Capture the cell that displays the provided text and extract its [X, Y] central coordinate. 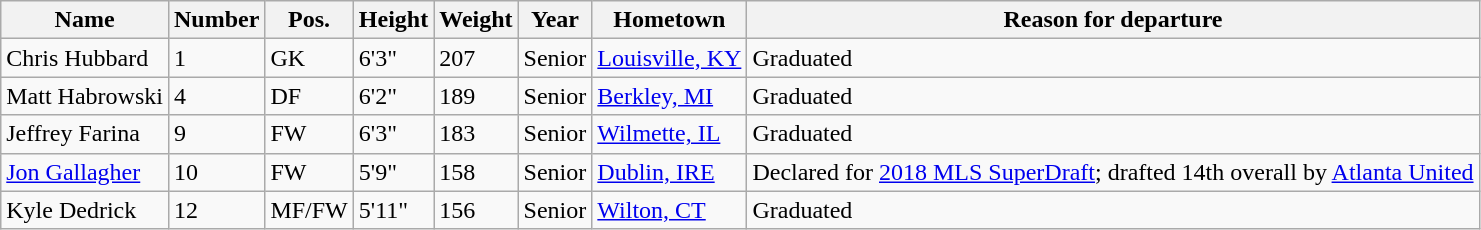
Wilmette, IL [670, 134]
183 [476, 134]
Hometown [670, 20]
156 [476, 210]
4 [216, 96]
Berkley, MI [670, 96]
Matt Habrowski [85, 96]
Chris Hubbard [85, 58]
12 [216, 210]
Reason for departure [1113, 20]
Pos. [309, 20]
158 [476, 172]
Dublin, IRE [670, 172]
Kyle Dedrick [85, 210]
5'11" [393, 210]
Jeffrey Farina [85, 134]
10 [216, 172]
5'9" [393, 172]
Jon Gallagher [85, 172]
GK [309, 58]
Louisville, KY [670, 58]
Declared for 2018 MLS SuperDraft; drafted 14th overall by Atlanta United [1113, 172]
Number [216, 20]
Year [555, 20]
Height [393, 20]
189 [476, 96]
9 [216, 134]
DF [309, 96]
207 [476, 58]
Name [85, 20]
MF/FW [309, 210]
1 [216, 58]
Weight [476, 20]
6'2" [393, 96]
Wilton, CT [670, 210]
